Detect which cell encompasses the target text, then output its [X, Y] center coordinate. 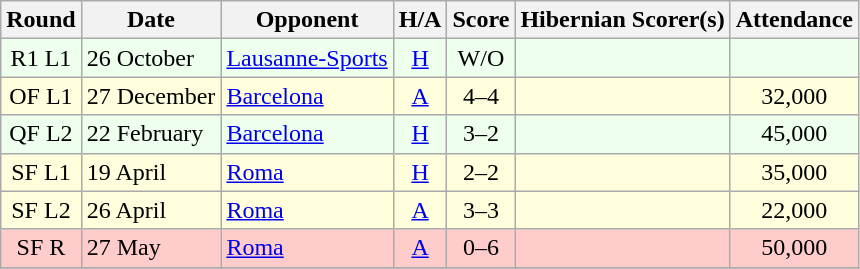
27 December [151, 96]
Opponent [307, 20]
H/A [420, 20]
26 April [151, 210]
22,000 [794, 210]
Round [41, 20]
3–3 [481, 210]
0–6 [481, 248]
2–2 [481, 172]
Date [151, 20]
OF L1 [41, 96]
26 October [151, 58]
Attendance [794, 20]
27 May [151, 248]
4–4 [481, 96]
R1 L1 [41, 58]
W/O [481, 58]
32,000 [794, 96]
19 April [151, 172]
3–2 [481, 134]
45,000 [794, 134]
Hibernian Scorer(s) [622, 20]
22 February [151, 134]
QF L2 [41, 134]
50,000 [794, 248]
Lausanne-Sports [307, 58]
Score [481, 20]
SF L2 [41, 210]
SF R [41, 248]
SF L1 [41, 172]
35,000 [794, 172]
